Return [x, y] of the center of cell containing provided text 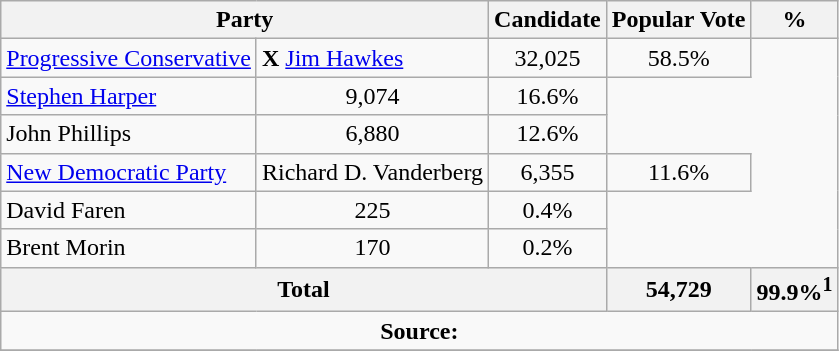
Brent Morin [129, 248]
Stephen Harper [129, 96]
9,074 [372, 96]
16.6% [548, 96]
99.9%1 [794, 290]
Richard D. Vanderberg [372, 172]
Party [245, 20]
Total [304, 290]
Progressive Conservative [129, 58]
Popular Vote [678, 20]
John Phillips [129, 134]
170 [372, 248]
David Faren [129, 210]
6,880 [372, 134]
11.6% [678, 172]
58.5% [678, 58]
% [794, 20]
32,025 [548, 58]
Candidate [548, 20]
54,729 [678, 290]
0.2% [548, 248]
X Jim Hawkes [372, 58]
6,355 [548, 172]
0.4% [548, 210]
New Democratic Party [129, 172]
225 [372, 210]
12.6% [548, 134]
Source: [420, 331]
